Return (x, y) of the center of cell containing provided text 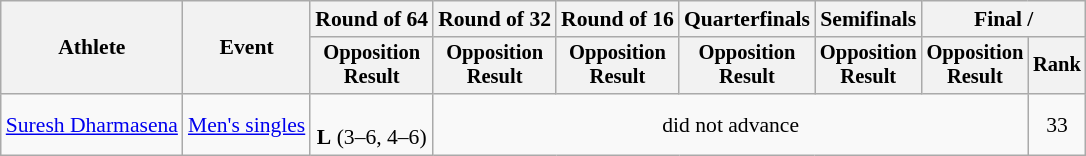
Rank (1057, 66)
Round of 16 (618, 19)
Round of 64 (372, 19)
L (3–6, 4–6) (372, 124)
Suresh Dharmasena (92, 124)
33 (1057, 124)
Quarterfinals (747, 19)
did not advance (730, 124)
Athlete (92, 48)
Semifinals (868, 19)
Men's singles (246, 124)
Round of 32 (494, 19)
Event (246, 48)
Final / (1004, 19)
